Return [X, Y] of the center of cell containing provided text 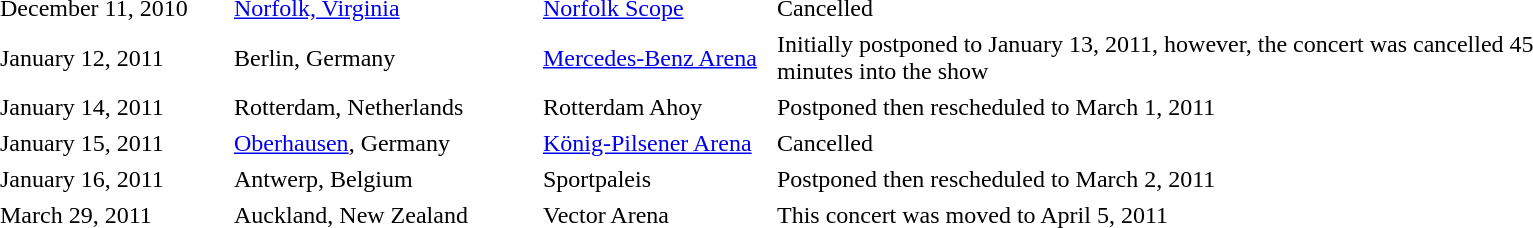
Oberhausen, Germany [384, 144]
Rotterdam Ahoy [656, 108]
Antwerp, Belgium [384, 180]
Mercedes-Benz Arena [656, 58]
Berlin, Germany [384, 58]
Sportpaleis [656, 180]
Rotterdam, Netherlands [384, 108]
König-Pilsener Arena [656, 144]
